Search for the cell housing the specified text and yield its [X, Y] center coordinate. 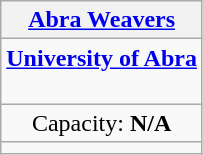
Abra Weavers [102, 20]
Capacity: N/A [102, 123]
University of Abra [102, 72]
